Capture the cell that displays the provided text and extract its (X, Y) central coordinate. 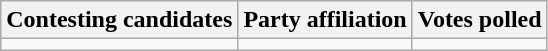
Contesting candidates (120, 20)
Votes polled (480, 20)
Party affiliation (325, 20)
